Capture the cell that displays the provided text and extract its (X, Y) central coordinate. 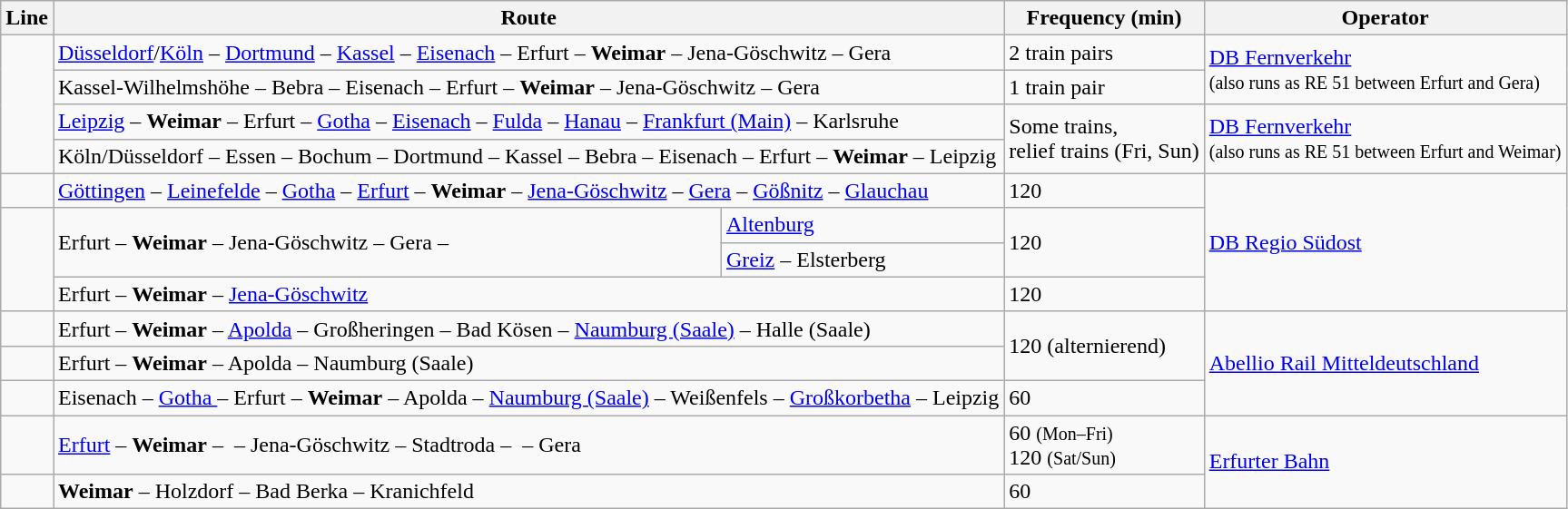
Frequency (min) (1104, 18)
Erfurt – Weimar – Apolda – Großheringen – Bad Kösen – Naumburg (Saale) – Halle (Saale) (528, 328)
Göttingen – Leinefelde – Gotha – Erfurt – Weimar – Jena-Göschwitz – Gera – Gößnitz – Glauchau (528, 191)
Erfurt – Weimar – Jena-Göschwitz – Gera – (387, 242)
Operator (1386, 18)
Line (27, 18)
Erfurt – Weimar – Apolda – Naumburg (Saale) (528, 363)
60 (Mon–Fri)120 (Sat/Sun) (1104, 445)
Weimar – Holzdorf – Bad Berka – Kranichfeld (528, 492)
2 train pairs (1104, 53)
Eisenach – Gotha – Erfurt – Weimar – Apolda – Naumburg (Saale) – Weißenfels – Großkorbetha – Leipzig (528, 397)
Düsseldorf/Köln – Dortmund – Kassel – Eisenach – Erfurt – Weimar – Jena-Göschwitz – Gera (528, 53)
120 (alternierend) (1104, 346)
1 train pair (1104, 87)
Kassel-Wilhelmshöhe – Bebra – Eisenach – Erfurt – Weimar – Jena-Göschwitz – Gera (528, 87)
Route (528, 18)
Erfurt – Weimar – Jena-Göschwitz (528, 294)
DB Fernverkehr (also runs as RE 51 between Erfurt and Gera) (1386, 70)
DB Fernverkehr (also runs as RE 51 between Erfurt and Weimar) (1386, 139)
Erfurt – Weimar – – Jena-Göschwitz – Stadtroda – – Gera (528, 445)
Altenburg (863, 225)
Greiz – Elsterberg (863, 259)
Abellio Rail Mitteldeutschland (1386, 363)
Some trains,relief trains (Fri, Sun) (1104, 139)
Erfurter Bahn (1386, 463)
DB Regio Südost (1386, 242)
Leipzig – Weimar – Erfurt – Gotha – Eisenach – Fulda – Hanau – Frankfurt (Main) – Karlsruhe (528, 122)
Köln/Düsseldorf – Essen – Bochum – Dortmund – Kassel – Bebra – Eisenach – Erfurt – Weimar – Leipzig (528, 156)
